From the cell containing the given text, extract its center point as [x, y] coordinate. 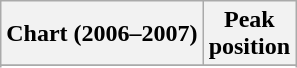
Peakposition [249, 34]
Chart (2006–2007) [102, 34]
